Return [x, y] of the center of cell containing provided text 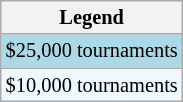
Legend [92, 17]
$10,000 tournaments [92, 85]
$25,000 tournaments [92, 51]
